Return the (X, Y) coordinate for the center point of the cell that contains the specified text.  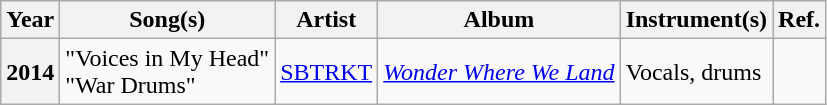
"Voices in My Head""War Drums" (168, 72)
Album (499, 20)
Vocals, drums (696, 72)
2014 (30, 72)
Wonder Where We Land (499, 72)
Artist (326, 20)
Ref. (800, 20)
Year (30, 20)
SBTRKT (326, 72)
Instrument(s) (696, 20)
Song(s) (168, 20)
